Detect which cell encompasses the target text, then output its (x, y) center coordinate. 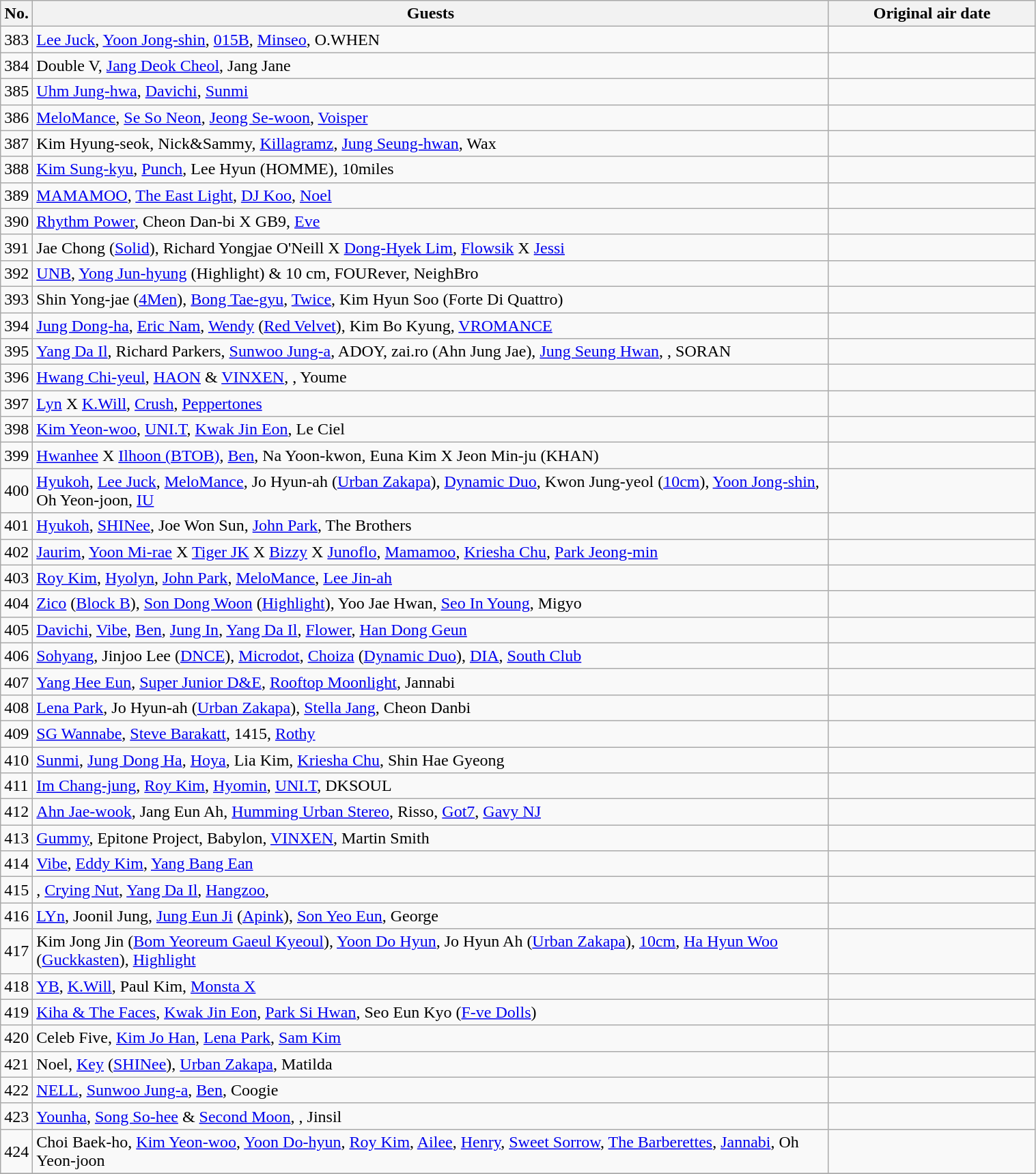
419 (16, 1012)
Lena Park, Jo Hyun-ah (Urban Zakapa), Stella Jang, Cheon Danbi (430, 708)
Sohyang, Jinjoo Lee (DNCE), Microdot, Choiza (Dynamic Duo), DIA, South Club (430, 656)
399 (16, 456)
414 (16, 864)
408 (16, 708)
410 (16, 760)
Davichi, Vibe, Ben, Jung In, Yang Da Il, Flower, Han Dong Geun (430, 630)
Sunmi, Jung Dong Ha, Hoya, Lia Kim, Kriesha Chu, Shin Hae Gyeong (430, 760)
Jung Dong-ha, Eric Nam, Wendy (Red Velvet), Kim Bo Kyung, VROMANCE (430, 326)
Double V, Jang Deok Cheol, Jang Jane (430, 66)
Gummy, Epitone Project, Babylon, VINXEN, Martin Smith (430, 838)
Yang Hee Eun, Super Junior D&E, Rooftop Moonlight, Jannabi (430, 682)
390 (16, 221)
412 (16, 812)
424 (16, 1151)
393 (16, 299)
418 (16, 986)
413 (16, 838)
MAMAMOO, The East Light, DJ Koo, Noel (430, 195)
Guests (430, 14)
388 (16, 169)
422 (16, 1090)
Kim Yeon-woo, UNI.T, Kwak Jin Eon, Le Ciel (430, 430)
407 (16, 682)
No. (16, 14)
Im Chang-jung, Roy Kim, Hyomin, UNI.T, DKSOUL (430, 786)
Kim Hyung-seok, Nick&Sammy, Killagramz, Jung Seung-hwan, Wax (430, 143)
Hyukoh, Lee Juck, MeloMance, Jo Hyun-ah (Urban Zakapa), Dynamic Duo, Kwon Jung-yeol (10cm), Yoon Jong-shin, Oh Yeon-joon, IU (430, 490)
Kiha & The Faces, Kwak Jin Eon, Park Si Hwan, Seo Eun Kyo (F-ve Dolls) (430, 1012)
MeloMance, Se So Neon, Jeong Se-woon, Voisper (430, 117)
421 (16, 1064)
411 (16, 786)
UNB, Yong Jun-hyung (Highlight) & 10 cm, FOURever, NeighBro (430, 273)
395 (16, 352)
389 (16, 195)
397 (16, 404)
Younha, Song So-hee & Second Moon, , Jinsil (430, 1116)
404 (16, 604)
392 (16, 273)
Lyn X K.Will, Crush, Peppertones (430, 404)
402 (16, 552)
Zico (Block B), Son Dong Woon (Highlight), Yoo Jae Hwan, Seo In Young, Migyo (430, 604)
394 (16, 326)
391 (16, 247)
Kim Sung-kyu, Punch, Lee Hyun (HOMME), 10miles (430, 169)
386 (16, 117)
Lee Juck, Yoon Jong-shin, 015B, Minseo, O.WHEN (430, 40)
Yang Da Il, Richard Parkers, Sunwoo Jung-a, ADOY, zai.ro (Ahn Jung Jae), Jung Seung Hwan, , SORAN (430, 352)
423 (16, 1116)
LYn, Joonil Jung, Jung Eun Ji (Apink), Son Yeo Eun, George (430, 916)
Celeb Five, Kim Jo Han, Lena Park, Sam Kim (430, 1038)
409 (16, 733)
396 (16, 378)
Jaurim, Yoon Mi-rae X Tiger JK X Bizzy X Junoflo, Mamamoo, Kriesha Chu, Park Jeong-min (430, 552)
383 (16, 40)
Kim Jong Jin (Bom Yeoreum Gaeul Kyeoul), Yoon Do Hyun, Jo Hyun Ah (Urban Zakapa), 10cm, Ha Hyun Woo (Guckkasten), Highlight (430, 951)
Roy Kim, Hyolyn, John Park, MeloMance, Lee Jin-ah (430, 578)
Original air date (932, 14)
Jae Chong (Solid), Richard Yongjae O'Neill X Dong-Hyek Lim, Flowsik X Jessi (430, 247)
401 (16, 526)
NELL, Sunwoo Jung-a, Ben, Coogie (430, 1090)
YB, K.Will, Paul Kim, Monsta X (430, 986)
406 (16, 656)
420 (16, 1038)
Ahn Jae-wook, Jang Eun Ah, Humming Urban Stereo, Risso, Got7, Gavy NJ (430, 812)
384 (16, 66)
415 (16, 890)
Noel, Key (SHINee), Urban Zakapa, Matilda (430, 1064)
SG Wannabe, Steve Barakatt, 1415, Rothy (430, 733)
405 (16, 630)
403 (16, 578)
Uhm Jung-hwa, Davichi, Sunmi (430, 92)
Hwang Chi-yeul, HAON & VINXEN, , Youme (430, 378)
417 (16, 951)
Hyukoh, SHINee, Joe Won Sun, John Park, The Brothers (430, 526)
387 (16, 143)
416 (16, 916)
398 (16, 430)
, Crying Nut, Yang Da Il, Hangzoo, (430, 890)
Shin Yong-jae (4Men), Bong Tae-gyu, Twice, Kim Hyun Soo (Forte Di Quattro) (430, 299)
Vibe, Eddy Kim, Yang Bang Ean (430, 864)
Choi Baek-ho, Kim Yeon-woo, Yoon Do-hyun, Roy Kim, Ailee, Henry, Sweet Sorrow, The Barberettes, Jannabi, Oh Yeon-joon (430, 1151)
Hwanhee X Ilhoon (BTOB), Ben, Na Yoon-kwon, Euna Kim X Jeon Min-ju (KHAN) (430, 456)
385 (16, 92)
Rhythm Power, Cheon Dan-bi X GB9, Eve (430, 221)
400 (16, 490)
